Return the [x, y] coordinate for the center point of the cell that contains the specified text.  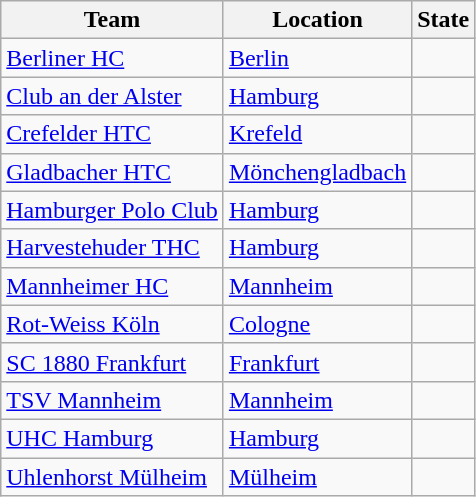
SC 1880 Frankfurt [112, 362]
Frankfurt [317, 362]
Location [317, 20]
UHC Hamburg [112, 438]
Crefelder HTC [112, 134]
Mannheimer HC [112, 286]
Team [112, 20]
Gladbacher HTC [112, 172]
Cologne [317, 324]
Mönchengladbach [317, 172]
Uhlenhorst Mülheim [112, 477]
Berliner HC [112, 58]
Harvestehuder THC [112, 248]
State [444, 20]
Rot-Weiss Köln [112, 324]
Berlin [317, 58]
Hamburger Polo Club [112, 210]
Mülheim [317, 477]
Club an der Alster [112, 96]
TSV Mannheim [112, 400]
Krefeld [317, 134]
